Capture the cell that displays the provided text and extract its [x, y] central coordinate. 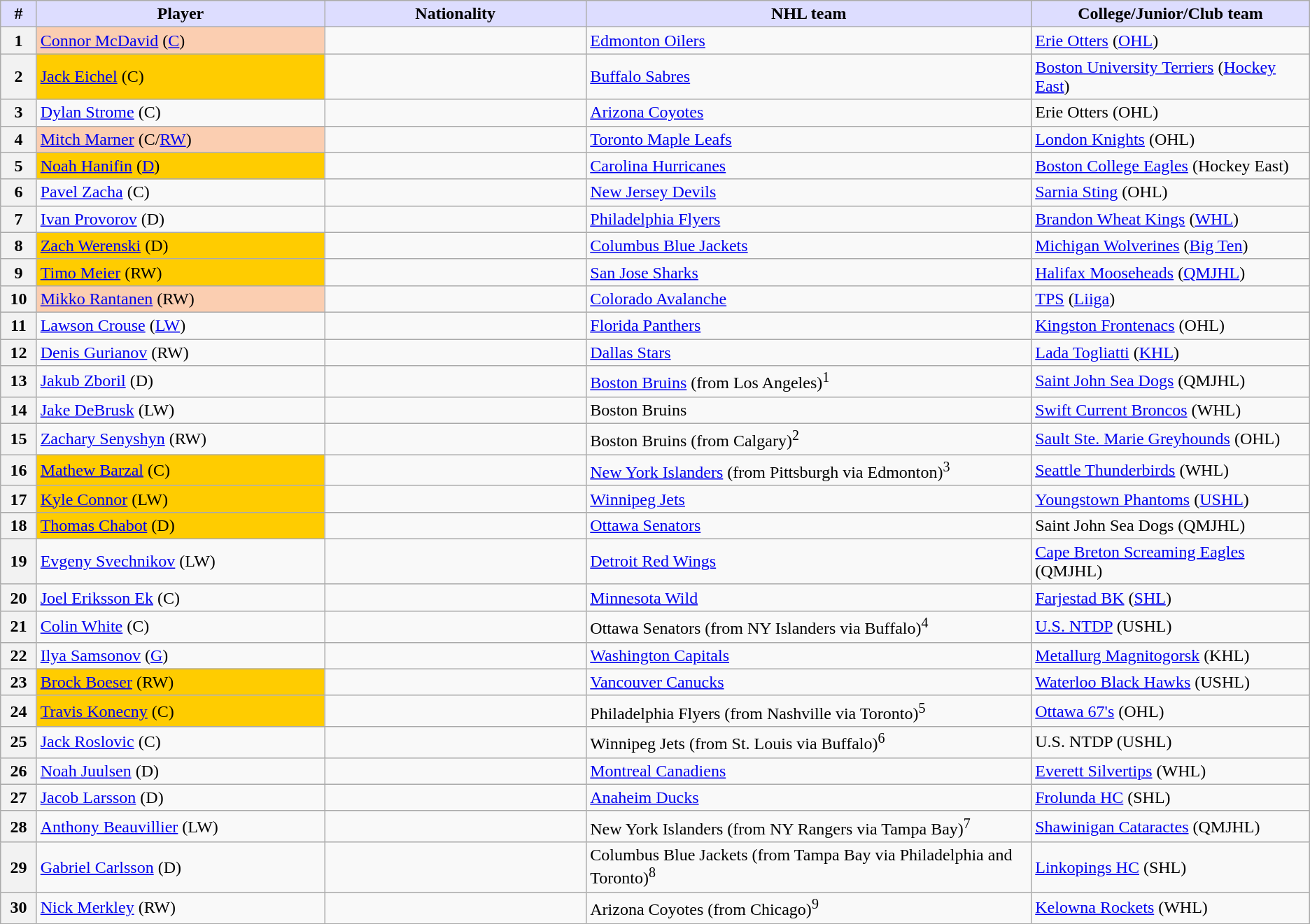
Ottawa 67's (OHL) [1171, 711]
Mitch Marner (C/RW) [181, 139]
San Jose Sharks [809, 272]
8 [18, 246]
Florida Panthers [809, 325]
Edmonton Oilers [809, 41]
12 [18, 352]
Sarnia Sting (OHL) [1171, 192]
Boston College Eagles (Hockey East) [1171, 166]
Jake DeBrusk (LW) [181, 410]
Metallurg Magnitogorsk (KHL) [1171, 655]
Anaheim Ducks [809, 797]
Columbus Blue Jackets [809, 246]
Kingston Frontenacs (OHL) [1171, 325]
Winnipeg Jets [809, 499]
Noah Hanifin (D) [181, 166]
Sault Ste. Marie Greyhounds (OHL) [1171, 439]
Swift Current Broncos (WHL) [1171, 410]
10 [18, 299]
Lada Togliatti (KHL) [1171, 352]
Linkopings HC (SHL) [1171, 867]
30 [18, 908]
Jack Eichel (C) [181, 77]
Arizona Coyotes [809, 113]
Evgeny Svechnikov (LW) [181, 561]
Vancouver Canucks [809, 682]
Gabriel Carlsson (D) [181, 867]
24 [18, 711]
27 [18, 797]
College/Junior/Club team [1171, 14]
New York Islanders (from NY Rangers via Tampa Bay)7 [809, 827]
TPS (Liiga) [1171, 299]
Boston Bruins [809, 410]
New York Islanders (from Pittsburgh via Edmonton)3 [809, 470]
Winnipeg Jets (from St. Louis via Buffalo)6 [809, 743]
Youngstown Phantoms (USHL) [1171, 499]
Nationality [456, 14]
Farjestad BK (SHL) [1171, 597]
Nick Merkley (RW) [181, 908]
4 [18, 139]
Arizona Coyotes (from Chicago)9 [809, 908]
Timo Meier (RW) [181, 272]
9 [18, 272]
13 [18, 382]
Buffalo Sabres [809, 77]
Ivan Provorov (D) [181, 219]
29 [18, 867]
Waterloo Black Hawks (USHL) [1171, 682]
Denis Gurianov (RW) [181, 352]
28 [18, 827]
London Knights (OHL) [1171, 139]
Seattle Thunderbirds (WHL) [1171, 470]
Jacob Larsson (D) [181, 797]
Everett Silvertips (WHL) [1171, 771]
5 [18, 166]
Boston Bruins (from Calgary)2 [809, 439]
Dallas Stars [809, 352]
Colorado Avalanche [809, 299]
Noah Juulsen (D) [181, 771]
Colin White (C) [181, 627]
Travis Konecny (C) [181, 711]
Washington Capitals [809, 655]
Detroit Red Wings [809, 561]
23 [18, 682]
Dylan Strome (C) [181, 113]
Pavel Zacha (C) [181, 192]
Mathew Barzal (C) [181, 470]
Philadelphia Flyers [809, 219]
Brock Boeser (RW) [181, 682]
Shawinigan Cataractes (QMJHL) [1171, 827]
Thomas Chabot (D) [181, 525]
Zach Werenski (D) [181, 246]
Columbus Blue Jackets (from Tampa Bay via Philadelphia and Toronto)8 [809, 867]
18 [18, 525]
Ilya Samsonov (G) [181, 655]
22 [18, 655]
NHL team [809, 14]
Lawson Crouse (LW) [181, 325]
1 [18, 41]
7 [18, 219]
2 [18, 77]
Zachary Senyshyn (RW) [181, 439]
Philadelphia Flyers (from Nashville via Toronto)5 [809, 711]
Minnesota Wild [809, 597]
3 [18, 113]
Kelowna Rockets (WHL) [1171, 908]
Halifax Mooseheads (QMJHL) [1171, 272]
Carolina Hurricanes [809, 166]
Connor McDavid (C) [181, 41]
Cape Breton Screaming Eagles (QMJHL) [1171, 561]
Boston University Terriers (Hockey East) [1171, 77]
15 [18, 439]
Toronto Maple Leafs [809, 139]
25 [18, 743]
Frolunda HC (SHL) [1171, 797]
# [18, 14]
26 [18, 771]
Kyle Connor (LW) [181, 499]
16 [18, 470]
Player [181, 14]
20 [18, 597]
19 [18, 561]
Brandon Wheat Kings (WHL) [1171, 219]
17 [18, 499]
11 [18, 325]
14 [18, 410]
Anthony Beauvillier (LW) [181, 827]
Michigan Wolverines (Big Ten) [1171, 246]
Mikko Rantanen (RW) [181, 299]
Ottawa Senators [809, 525]
Joel Eriksson Ek (C) [181, 597]
Jakub Zboril (D) [181, 382]
Boston Bruins (from Los Angeles)1 [809, 382]
Ottawa Senators (from NY Islanders via Buffalo)4 [809, 627]
21 [18, 627]
Jack Roslovic (C) [181, 743]
New Jersey Devils [809, 192]
Montreal Canadiens [809, 771]
6 [18, 192]
